From the cell containing the given text, extract its center point as [X, Y] coordinate. 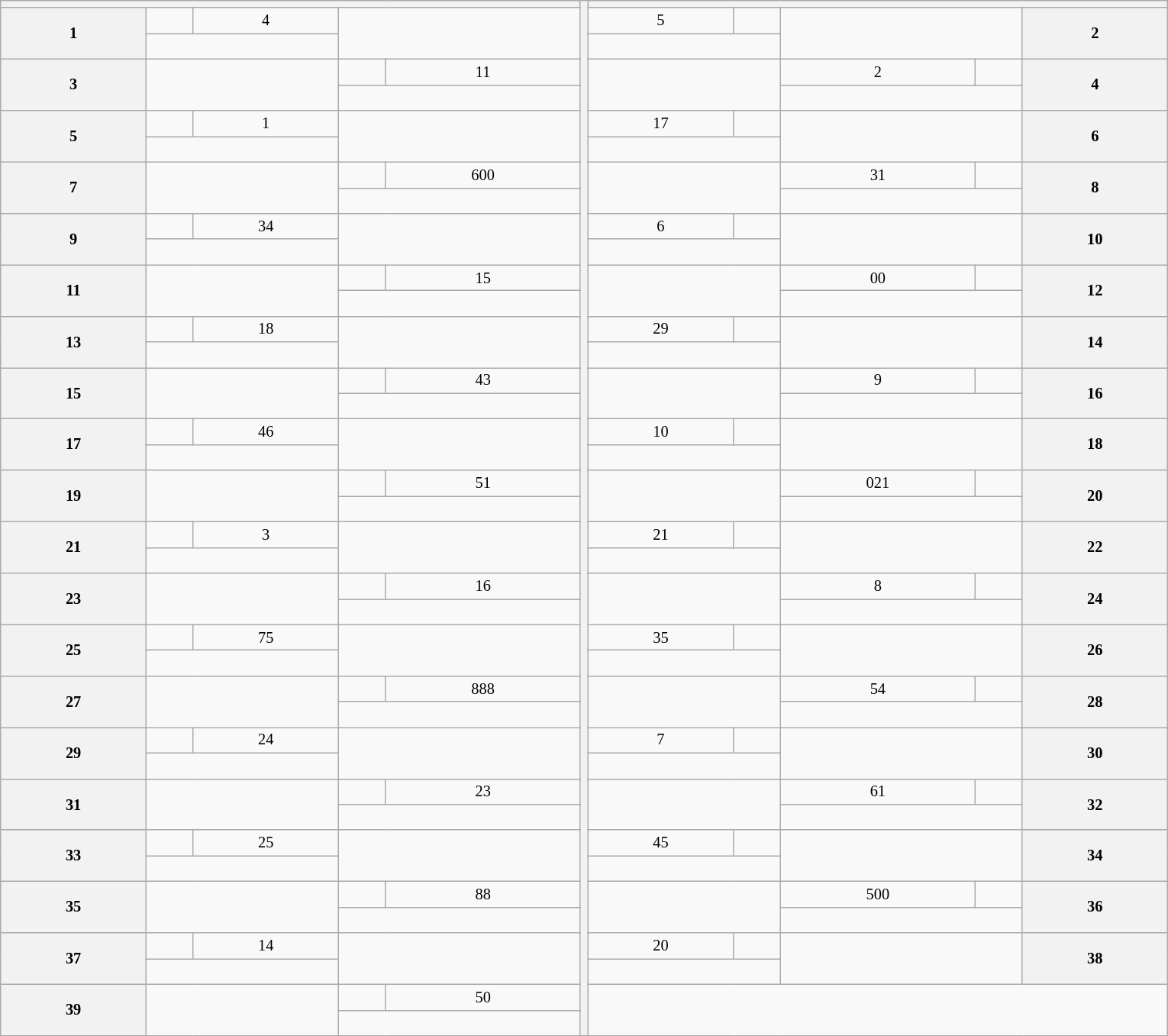
51 [483, 483]
12 [1095, 290]
00 [878, 278]
27 [73, 701]
46 [266, 431]
22 [1095, 547]
37 [73, 959]
54 [878, 689]
36 [1095, 907]
61 [878, 792]
43 [483, 380]
50 [483, 997]
30 [1095, 753]
32 [1095, 805]
19 [73, 496]
500 [878, 894]
26 [1095, 650]
39 [73, 1009]
28 [1095, 701]
021 [878, 483]
45 [661, 843]
38 [1095, 959]
75 [266, 637]
13 [73, 342]
600 [483, 175]
33 [73, 855]
88 [483, 894]
888 [483, 689]
